Pinpoint the cell where the given text exists, returning its [X, Y] midpoint coordinate. 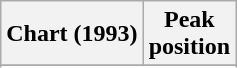
Chart (1993) [72, 34]
Peakposition [189, 34]
